For the text-containing cell, return its midpoint in (X, Y) coordinate format. 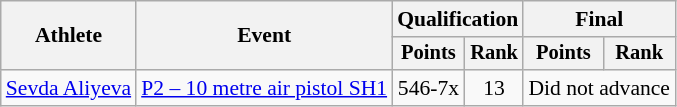
13 (494, 88)
Did not advance (599, 88)
Event (264, 36)
P2 – 10 metre air pistol SH1 (264, 88)
Athlete (68, 36)
Sevda Aliyeva (68, 88)
546-7x (428, 88)
Qualification (458, 19)
Final (599, 19)
